Detect which cell encompasses the target text, then output its (x, y) center coordinate. 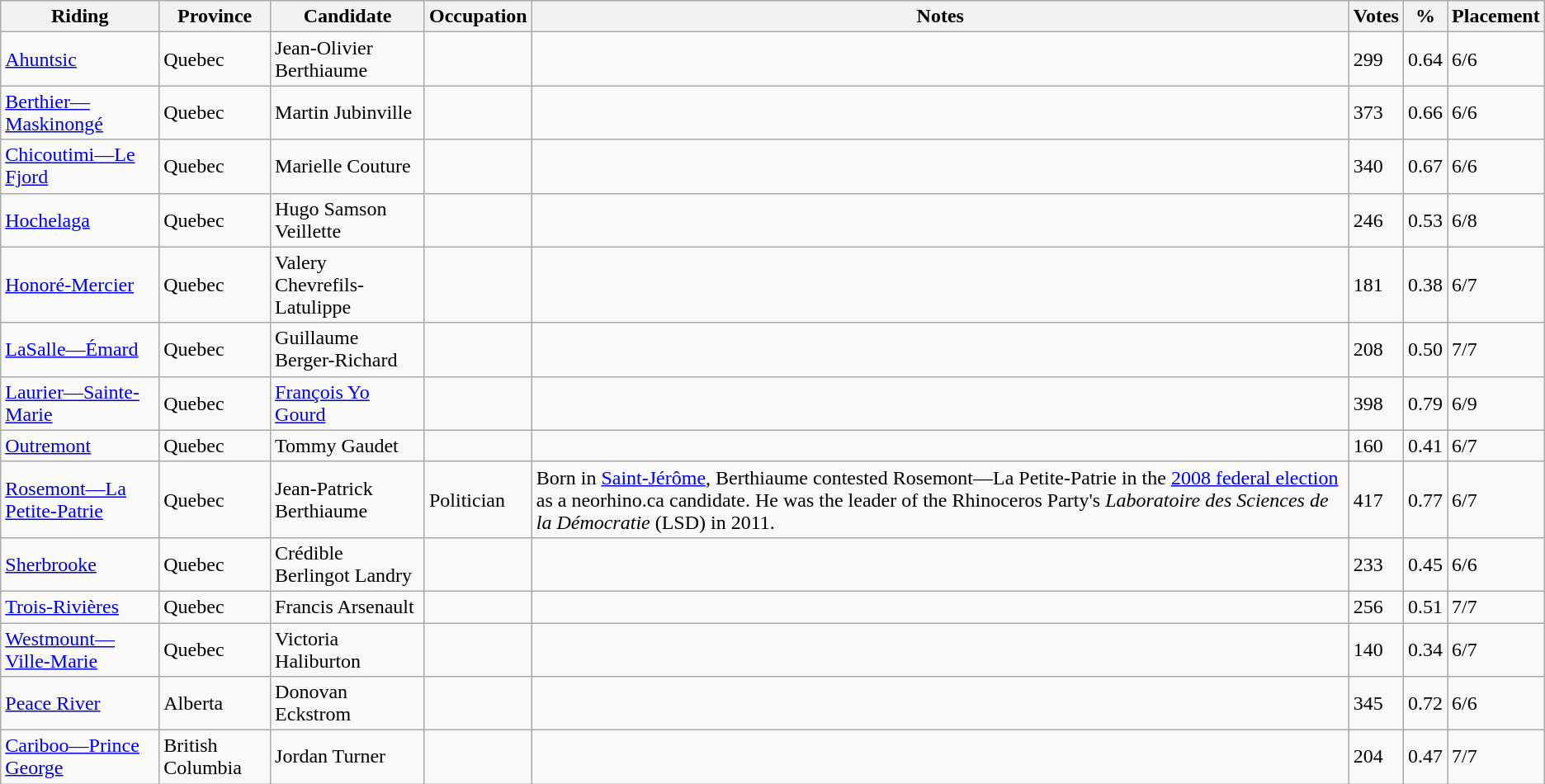
British Columbia (215, 758)
Jordan Turner (348, 758)
345 (1376, 703)
Notes (940, 17)
Marielle Couture (348, 167)
6/9 (1496, 403)
François Yo Gourd (348, 403)
0.38 (1425, 285)
208 (1376, 350)
Peace River (80, 703)
Berthier—Maskinongé (80, 112)
Crédible Berlingot Landry (348, 564)
Trois-Rivières (80, 607)
Jean-Patrick Berthiaume (348, 499)
Valery Chevrefils-Latulippe (348, 285)
Province (215, 17)
0.41 (1425, 446)
Politician (478, 499)
0.34 (1425, 649)
Candidate (348, 17)
0.51 (1425, 607)
398 (1376, 403)
Placement (1496, 17)
0.66 (1425, 112)
0.50 (1425, 350)
Sherbrooke (80, 564)
Hugo Samson Veillette (348, 220)
Westmount—Ville-Marie (80, 649)
Francis Arsenault (348, 607)
Guillaume Berger-Richard (348, 350)
LaSalle—Émard (80, 350)
Honoré-Mercier (80, 285)
417 (1376, 499)
Jean-Olivier Berthiaume (348, 59)
0.72 (1425, 703)
Rosemont—La Petite-Patrie (80, 499)
6/8 (1496, 220)
181 (1376, 285)
Laurier—Sainte-Marie (80, 403)
Ahuntsic (80, 59)
Outremont (80, 446)
299 (1376, 59)
256 (1376, 607)
Hochelaga (80, 220)
0.53 (1425, 220)
Donovan Eckstrom (348, 703)
Cariboo—Prince George (80, 758)
246 (1376, 220)
0.79 (1425, 403)
340 (1376, 167)
0.45 (1425, 564)
160 (1376, 446)
Martin Jubinville (348, 112)
0.47 (1425, 758)
0.64 (1425, 59)
Tommy Gaudet (348, 446)
204 (1376, 758)
Riding (80, 17)
140 (1376, 649)
Occupation (478, 17)
Votes (1376, 17)
233 (1376, 564)
Victoria Haliburton (348, 649)
% (1425, 17)
Alberta (215, 703)
373 (1376, 112)
0.77 (1425, 499)
0.67 (1425, 167)
Chicoutimi—Le Fjord (80, 167)
